Search for the cell housing the specified text and yield its [X, Y] center coordinate. 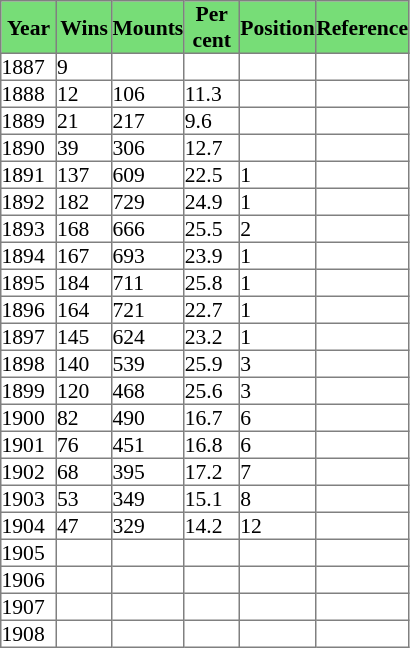
1889 [29, 120]
25.9 [212, 364]
1903 [29, 498]
184 [84, 282]
329 [148, 526]
168 [84, 228]
25.8 [212, 282]
82 [84, 418]
182 [84, 202]
16.8 [212, 444]
1899 [29, 390]
1890 [29, 148]
609 [148, 174]
2 [278, 228]
164 [84, 310]
1901 [29, 444]
17.2 [212, 472]
47 [84, 526]
451 [148, 444]
140 [84, 364]
217 [148, 120]
1896 [29, 310]
25.6 [212, 390]
137 [84, 174]
106 [148, 94]
167 [84, 256]
12.7 [212, 148]
1893 [29, 228]
1898 [29, 364]
Year [29, 27]
Per cent [212, 27]
15.1 [212, 498]
539 [148, 364]
490 [148, 418]
1897 [29, 336]
22.5 [212, 174]
666 [148, 228]
693 [148, 256]
Mounts [148, 27]
624 [148, 336]
76 [84, 444]
1894 [29, 256]
23.9 [212, 256]
9 [84, 66]
1891 [29, 174]
120 [84, 390]
1904 [29, 526]
68 [84, 472]
9.6 [212, 120]
729 [148, 202]
1902 [29, 472]
468 [148, 390]
395 [148, 472]
349 [148, 498]
16.7 [212, 418]
145 [84, 336]
306 [148, 148]
23.2 [212, 336]
7 [278, 472]
711 [148, 282]
39 [84, 148]
1908 [29, 634]
1905 [29, 552]
53 [84, 498]
1895 [29, 282]
21 [84, 120]
1892 [29, 202]
Reference [362, 27]
22.7 [212, 310]
25.5 [212, 228]
8 [278, 498]
Wins [84, 27]
721 [148, 310]
1888 [29, 94]
14.2 [212, 526]
1906 [29, 580]
11.3 [212, 94]
1887 [29, 66]
24.9 [212, 202]
Position [278, 27]
1900 [29, 418]
1907 [29, 606]
